Scan for the cell matching the given text and deliver its [X, Y] coordinate at center. 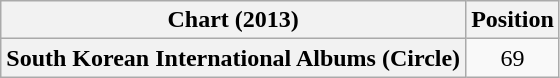
Position [513, 20]
69 [513, 58]
Chart (2013) [234, 20]
South Korean International Albums (Circle) [234, 58]
